Locate the cell with the specified text and output its [X, Y] center coordinate. 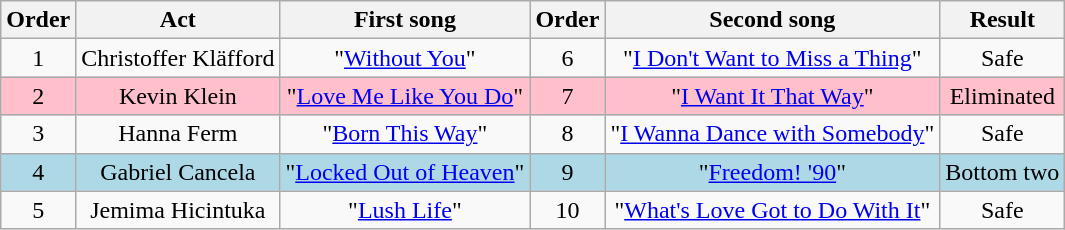
Jemima Hicintuka [178, 210]
"Lush Life" [405, 210]
Act [178, 20]
1 [38, 58]
"Freedom! '90" [772, 172]
Hanna Ferm [178, 134]
6 [568, 58]
7 [568, 96]
Eliminated [1002, 96]
"What's Love Got to Do With It" [772, 210]
4 [38, 172]
3 [38, 134]
5 [38, 210]
Bottom two [1002, 172]
"I Don't Want to Miss a Thing" [772, 58]
Second song [772, 20]
"Locked Out of Heaven" [405, 172]
"I Wanna Dance with Somebody" [772, 134]
9 [568, 172]
"Born This Way" [405, 134]
"Without You" [405, 58]
2 [38, 96]
"Love Me Like You Do" [405, 96]
10 [568, 210]
8 [568, 134]
Christoffer Kläfford [178, 58]
Kevin Klein [178, 96]
Result [1002, 20]
"I Want It That Way" [772, 96]
Gabriel Cancela [178, 172]
First song [405, 20]
